Locate the cell with the specified text and output its (x, y) center coordinate. 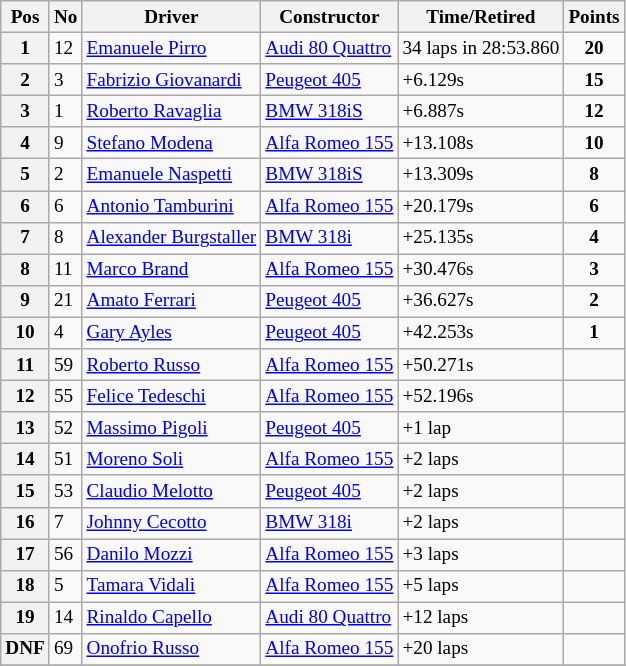
Moreno Soli (172, 460)
56 (66, 554)
Marco Brand (172, 270)
+6.887s (481, 111)
Claudio Melotto (172, 491)
20 (594, 48)
+36.627s (481, 301)
52 (66, 428)
Roberto Ravaglia (172, 111)
59 (66, 365)
+30.476s (481, 270)
Antonio Tamburini (172, 206)
13 (26, 428)
17 (26, 554)
Alexander Burgstaller (172, 238)
Driver (172, 17)
Onofrio Russo (172, 649)
+25.135s (481, 238)
Massimo Pigoli (172, 428)
34 laps in 28:53.860 (481, 48)
Constructor (330, 17)
16 (26, 523)
Pos (26, 17)
+20.179s (481, 206)
+6.129s (481, 80)
+5 laps (481, 586)
Roberto Russo (172, 365)
Time/Retired (481, 17)
Emanuele Pirro (172, 48)
51 (66, 460)
Tamara Vidali (172, 586)
19 (26, 618)
+13.309s (481, 175)
+52.196s (481, 396)
+1 lap (481, 428)
Johnny Cecotto (172, 523)
18 (26, 586)
+12 laps (481, 618)
Amato Ferrari (172, 301)
Emanuele Naspetti (172, 175)
+50.271s (481, 365)
DNF (26, 649)
55 (66, 396)
+13.108s (481, 143)
+42.253s (481, 333)
Stefano Modena (172, 143)
+20 laps (481, 649)
53 (66, 491)
Fabrizio Giovanardi (172, 80)
Gary Ayles (172, 333)
No (66, 17)
Felice Tedeschi (172, 396)
69 (66, 649)
21 (66, 301)
+3 laps (481, 554)
Rinaldo Capello (172, 618)
Danilo Mozzi (172, 554)
Points (594, 17)
